Detect which cell encompasses the target text, then output its (x, y) center coordinate. 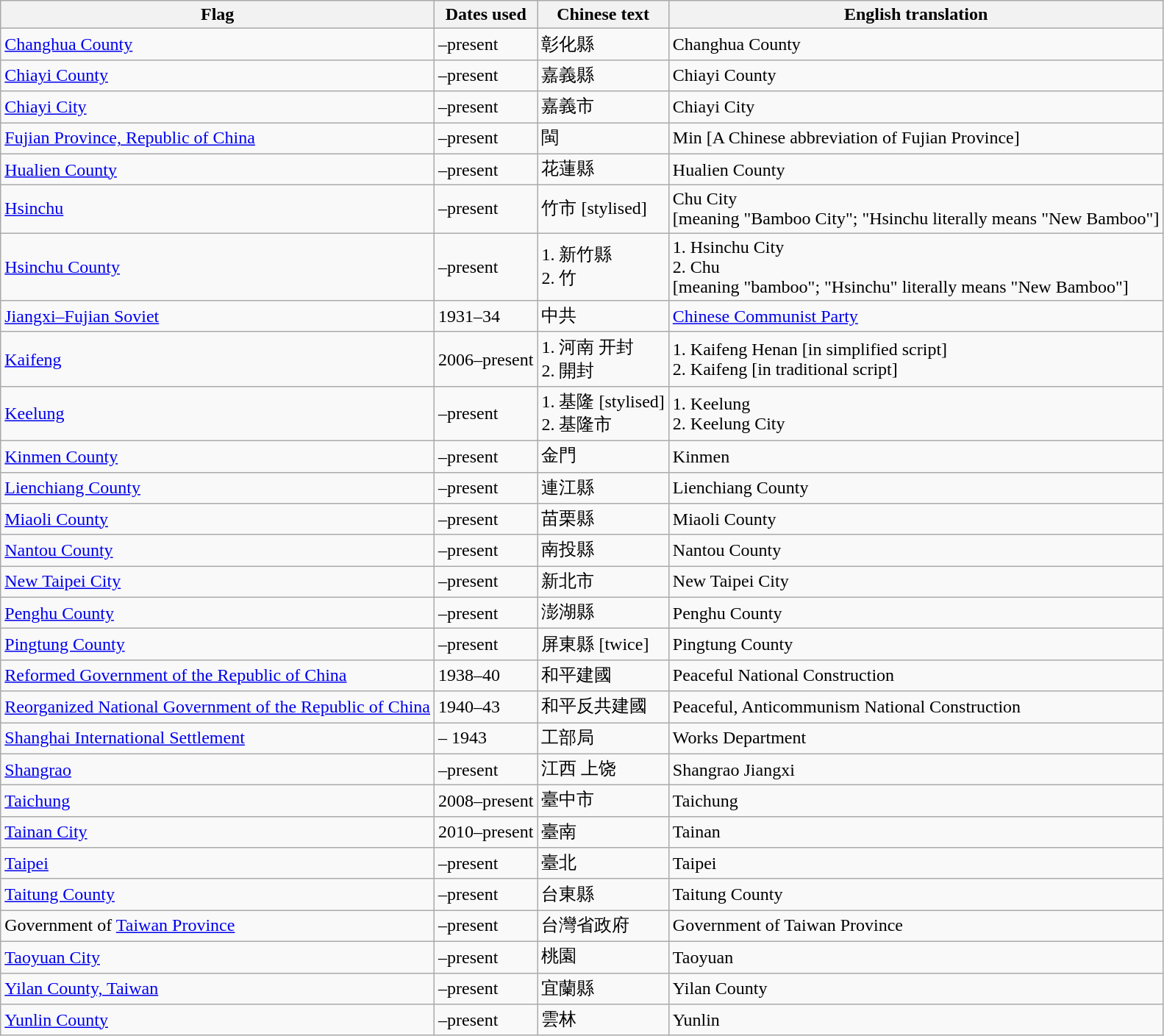
Chinese text (603, 15)
2010–present (486, 832)
Yunlin County (218, 1021)
Yunlin (916, 1021)
苗栗縣 (603, 519)
屏東縣 [twice] (603, 644)
Hsinchu (218, 209)
金門 (603, 456)
臺北 (603, 863)
工部局 (603, 738)
中共 (603, 316)
Min [A Chinese abbreviation of Fujian Province] (916, 138)
Shangrao Jiangxi (916, 769)
Peaceful, Anticommunism National Construction (916, 707)
Jiangxi–Fujian Soviet (218, 316)
Shanghai International Settlement (218, 738)
臺南 (603, 832)
Kaifeng (218, 359)
江西 上饶 (603, 769)
Shangrao (218, 769)
1. 新竹縣2. 竹 (603, 267)
Yilan County, Taiwan (218, 988)
Flag (218, 15)
桃園 (603, 957)
Dates used (486, 15)
Taoyuan (916, 957)
雲林 (603, 1021)
Reorganized National Government of the Republic of China (218, 707)
Kinmen County (218, 456)
澎湖縣 (603, 613)
Chinese Communist Party (916, 316)
Works Department (916, 738)
Tainan (916, 832)
連江縣 (603, 488)
1. 基隆 [stylised]2. 基隆市 (603, 413)
English translation (916, 15)
宜蘭縣 (603, 988)
Taoyuan City (218, 957)
和平反共建國 (603, 707)
Yilan County (916, 988)
臺中市 (603, 801)
1. Keelung2. Keelung City (916, 413)
和平建國 (603, 675)
南投縣 (603, 550)
Kinmen (916, 456)
Chu City[meaning "Bamboo City"; "Hsinchu literally means "New Bamboo"] (916, 209)
1938–40 (486, 675)
1931–34 (486, 316)
閩 (603, 138)
嘉義市 (603, 107)
Fujian Province, Republic of China (218, 138)
台灣省政府 (603, 926)
新北市 (603, 582)
Hsinchu County (218, 267)
1. Hsinchu City2. Chu[meaning "bamboo"; "Hsinchu" literally means "New Bamboo"] (916, 267)
1. 河南 开封2. 開封 (603, 359)
Tainan City (218, 832)
2008–present (486, 801)
Peaceful National Construction (916, 675)
1. Kaifeng Henan [in simplified script]2. Kaifeng [in traditional script] (916, 359)
2006–present (486, 359)
竹市 [stylised] (603, 209)
Reformed Government of the Republic of China (218, 675)
彰化縣 (603, 44)
嘉義縣 (603, 75)
花蓮縣 (603, 169)
1940–43 (486, 707)
台東縣 (603, 894)
– 1943 (486, 738)
Keelung (218, 413)
